From the cell containing the given text, extract its center point as [x, y] coordinate. 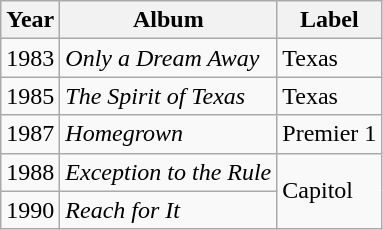
Reach for It [168, 210]
1983 [30, 58]
Album [168, 20]
1987 [30, 134]
Premier 1 [330, 134]
Exception to the Rule [168, 172]
1988 [30, 172]
Capitol [330, 191]
The Spirit of Texas [168, 96]
1990 [30, 210]
1985 [30, 96]
Label [330, 20]
Only a Dream Away [168, 58]
Year [30, 20]
Homegrown [168, 134]
